For the text-containing cell, return its midpoint in [x, y] coordinate format. 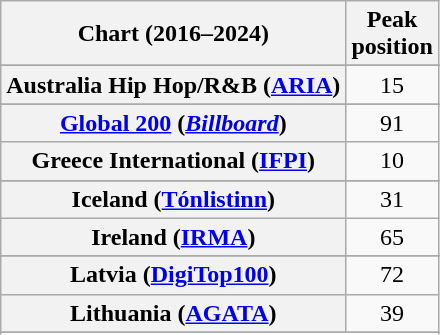
Australia Hip Hop/R&B (ARIA) [174, 85]
31 [392, 199]
Greece International (IFPI) [174, 161]
Global 200 (Billboard) [174, 123]
10 [392, 161]
72 [392, 275]
65 [392, 237]
Iceland (Tónlistinn) [174, 199]
39 [392, 313]
Ireland (IRMA) [174, 237]
Peakposition [392, 34]
15 [392, 85]
Chart (2016–2024) [174, 34]
Latvia (DigiTop100) [174, 275]
Lithuania (AGATA) [174, 313]
91 [392, 123]
